Detect which cell encompasses the target text, then output its (x, y) center coordinate. 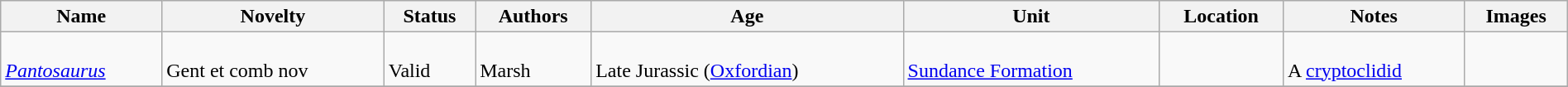
Location (1221, 17)
Marsh (533, 60)
Late Jurassic (Oxfordian) (748, 60)
Images (1516, 17)
Name (81, 17)
Sundance Formation (1031, 60)
Notes (1373, 17)
Age (748, 17)
A cryptoclidid (1373, 60)
Gent et comb nov (273, 60)
Authors (533, 17)
Unit (1031, 17)
Valid (430, 60)
Pantosaurus (81, 60)
Novelty (273, 17)
Status (430, 17)
